Locate the cell with the specified text and output its (X, Y) center coordinate. 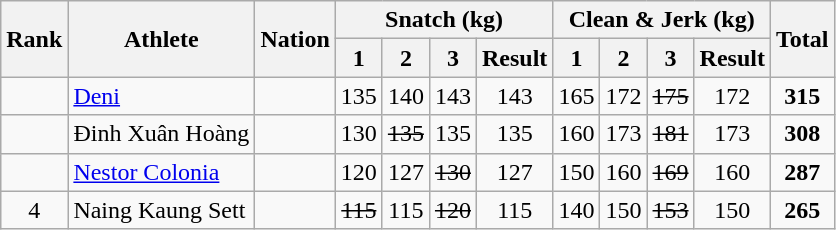
Clean & Jerk (kg) (662, 20)
Nestor Colonia (162, 172)
169 (670, 172)
Rank (34, 39)
308 (802, 134)
Nation (295, 39)
181 (670, 134)
Naing Kaung Sett (162, 210)
175 (670, 96)
Total (802, 39)
Athlete (162, 39)
Đinh Xuân Hoàng (162, 134)
Snatch (kg) (444, 20)
153 (670, 210)
315 (802, 96)
165 (576, 96)
Deni (162, 96)
4 (34, 210)
287 (802, 172)
265 (802, 210)
